Extract the (x, y) coordinate from the center of the cell holding the provided text.  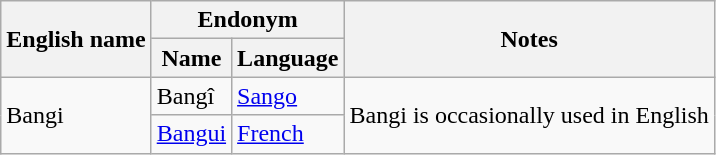
Bangui (191, 134)
Notes (529, 39)
Bangi (76, 115)
Endonym (248, 20)
Bangi is occasionally used in English (529, 115)
Name (191, 58)
Bangî (191, 96)
Sango (288, 96)
English name (76, 39)
Language (288, 58)
French (288, 134)
